Determine the [X, Y] coordinate at the center of the cell enclosing the given text.  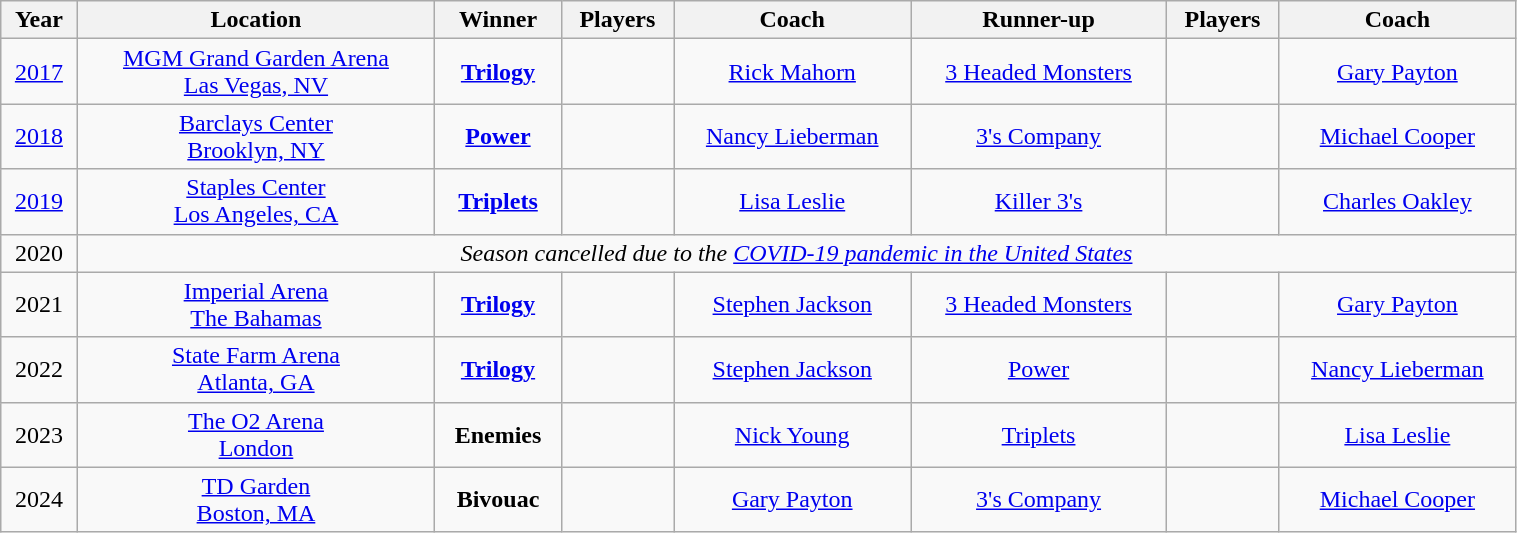
Enemies [498, 434]
Killer 3's [1038, 202]
Charles Oakley [1398, 202]
Imperial ArenaThe Bahamas [256, 304]
2022 [39, 370]
Year [39, 20]
2017 [39, 72]
Staples CenterLos Angeles, CA [256, 202]
2021 [39, 304]
2018 [39, 136]
2024 [39, 500]
The O2 ArenaLondon [256, 434]
Bivouac [498, 500]
2020 [39, 253]
2023 [39, 434]
Season cancelled due to the COVID-19 pandemic in the United States [796, 253]
Rick Mahorn [792, 72]
MGM Grand Garden ArenaLas Vegas, NV [256, 72]
Runner-up [1038, 20]
State Farm ArenaAtlanta, GA [256, 370]
Location [256, 20]
2019 [39, 202]
Nick Young [792, 434]
TD GardenBoston, MA [256, 500]
Winner [498, 20]
Barclays CenterBrooklyn, NY [256, 136]
